Scan for the cell matching the given text and deliver its [x, y] coordinate at center. 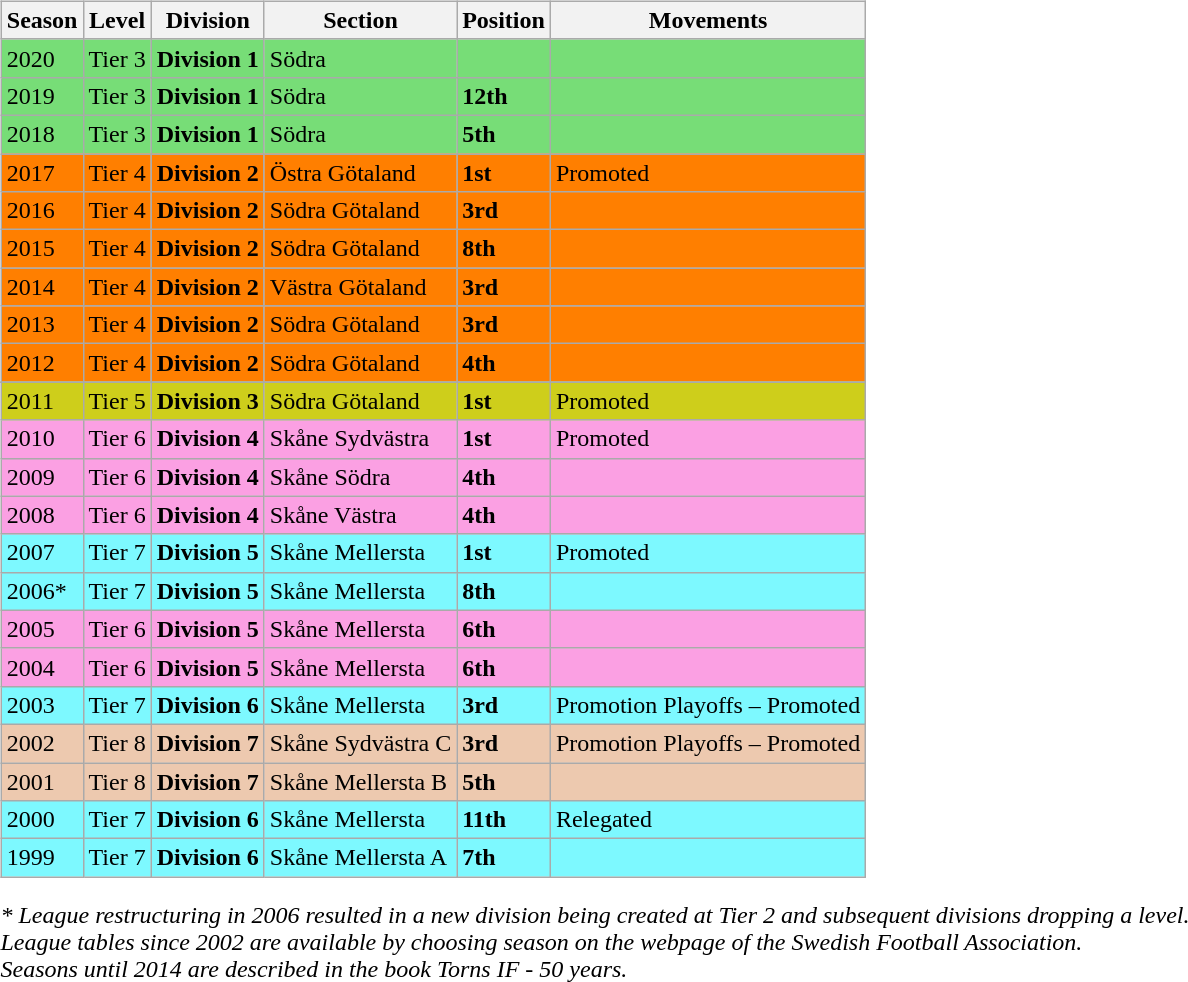
2001 [42, 781]
Season [42, 20]
Skåne Södra [360, 477]
2013 [42, 325]
2005 [42, 629]
2000 [42, 820]
2002 [42, 743]
2012 [42, 363]
2017 [42, 173]
Movements [708, 20]
2020 [42, 58]
2011 [42, 401]
11th [504, 820]
Östra Götaland [360, 173]
Division 3 [208, 401]
2016 [42, 211]
Skåne Västra [360, 515]
2019 [42, 96]
Skåne Sydvästra [360, 439]
2010 [42, 439]
Skåne Mellersta B [360, 781]
2006* [42, 591]
Västra Götaland [360, 287]
1999 [42, 858]
2014 [42, 287]
Skåne Mellersta A [360, 858]
12th [504, 96]
2008 [42, 515]
2003 [42, 705]
7th [504, 858]
Skåne Sydvästra C [360, 743]
Level [117, 20]
2004 [42, 667]
Position [504, 20]
Tier 5 [117, 401]
2015 [42, 249]
Relegated [708, 820]
2009 [42, 477]
2007 [42, 553]
Section [360, 20]
2018 [42, 134]
Division [208, 20]
